Return [x, y] of the center of cell containing provided text 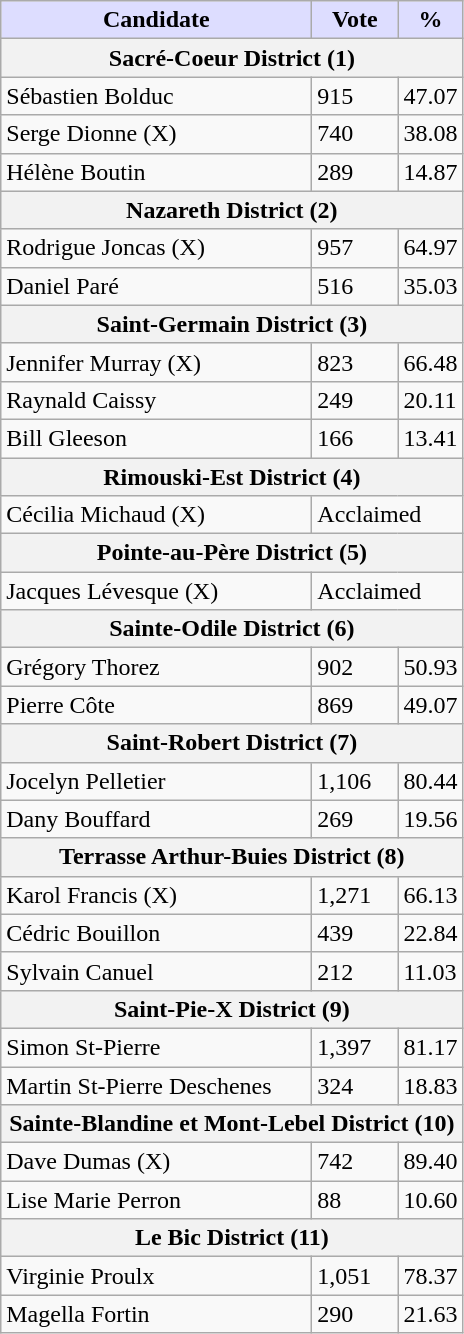
Le Bic District (11) [232, 1238]
Simon St-Pierre [156, 1047]
Daniel Paré [156, 286]
47.07 [430, 96]
50.93 [430, 667]
Jacques Lévesque (X) [156, 591]
516 [355, 286]
10.60 [430, 1200]
Saint-Pie-X District (9) [232, 1009]
Bill Gleeson [156, 438]
269 [355, 819]
Saint-Germain District (3) [232, 324]
49.07 [430, 705]
Rodrigue Joncas (X) [156, 248]
290 [355, 1314]
1,051 [355, 1276]
1,106 [355, 781]
64.97 [430, 248]
Dany Bouffard [156, 819]
324 [355, 1085]
38.08 [430, 134]
11.03 [430, 971]
957 [355, 248]
Magella Fortin [156, 1314]
89.40 [430, 1162]
915 [355, 96]
13.41 [430, 438]
Vote [355, 20]
Jocelyn Pelletier [156, 781]
439 [355, 933]
Sylvain Canuel [156, 971]
Cédric Bouillon [156, 933]
81.17 [430, 1047]
Martin St-Pierre Deschenes [156, 1085]
Dave Dumas (X) [156, 1162]
742 [355, 1162]
18.83 [430, 1085]
Candidate [156, 20]
Sacré-Coeur District (1) [232, 58]
212 [355, 971]
Virginie Proulx [156, 1276]
Terrasse Arthur-Buies District (8) [232, 857]
Lise Marie Perron [156, 1200]
Sainte-Blandine et Mont-Lebel District (10) [232, 1124]
Cécilia Michaud (X) [156, 515]
740 [355, 134]
Raynald Caissy [156, 400]
19.56 [430, 819]
21.63 [430, 1314]
14.87 [430, 172]
Pierre Côte [156, 705]
Karol Francis (X) [156, 895]
78.37 [430, 1276]
Sainte-Odile District (6) [232, 629]
Sébastien Bolduc [156, 96]
249 [355, 400]
Pointe-au-Père District (5) [232, 553]
80.44 [430, 781]
20.11 [430, 400]
35.03 [430, 286]
Hélène Boutin [156, 172]
88 [355, 1200]
% [430, 20]
Rimouski-Est District (4) [232, 477]
289 [355, 172]
823 [355, 362]
1,397 [355, 1047]
166 [355, 438]
Nazareth District (2) [232, 210]
869 [355, 705]
66.13 [430, 895]
1,271 [355, 895]
Saint-Robert District (7) [232, 743]
22.84 [430, 933]
66.48 [430, 362]
Serge Dionne (X) [156, 134]
Grégory Thorez [156, 667]
Jennifer Murray (X) [156, 362]
902 [355, 667]
